Output the [X, Y] coordinate of the center of the cell containing the given text.  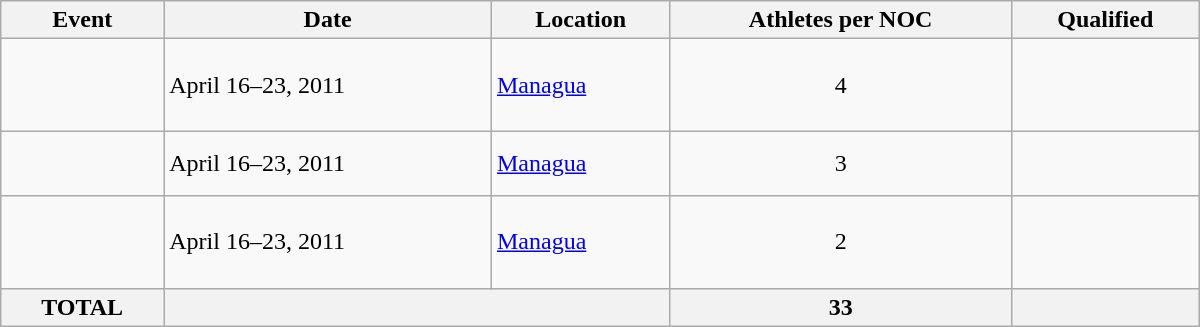
Date [328, 20]
Qualified [1105, 20]
Location [580, 20]
3 [840, 164]
4 [840, 85]
2 [840, 242]
TOTAL [82, 307]
Athletes per NOC [840, 20]
33 [840, 307]
Event [82, 20]
